Pinpoint the cell where the given text exists, returning its [X, Y] midpoint coordinate. 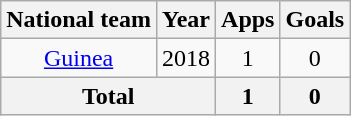
Guinea [79, 58]
Apps [248, 20]
Year [186, 20]
National team [79, 20]
Total [108, 96]
2018 [186, 58]
Goals [315, 20]
